Output the [X, Y] coordinate of the center of the cell containing the given text.  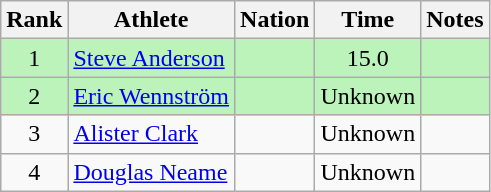
Steve Anderson [152, 58]
15.0 [368, 58]
Alister Clark [152, 134]
Nation [275, 20]
Athlete [152, 20]
Notes [455, 20]
Eric Wennström [152, 96]
1 [34, 58]
Time [368, 20]
Douglas Neame [152, 172]
2 [34, 96]
3 [34, 134]
4 [34, 172]
Rank [34, 20]
